Determine the [X, Y] coordinate at the center of the cell enclosing the given text.  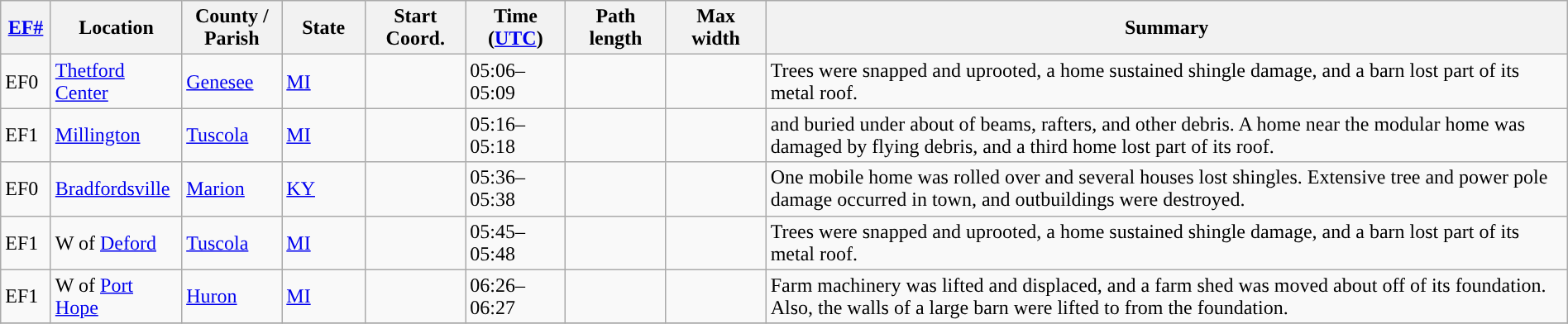
Thetford Center [116, 81]
State [324, 28]
Genesee [232, 81]
Bradfordsville [116, 188]
Time (UTC) [516, 28]
Summary [1166, 28]
Location [116, 28]
Start Coord. [415, 28]
05:45–05:48 [516, 243]
Marion [232, 188]
W of Port Hope [116, 296]
Path length [615, 28]
County / Parish [232, 28]
05:16–05:18 [516, 136]
Huron [232, 296]
Max width [716, 28]
05:06–05:09 [516, 81]
Millington [116, 136]
KY [324, 188]
EF# [26, 28]
05:36–05:38 [516, 188]
W of Deford [116, 243]
06:26–06:27 [516, 296]
